Scan for the cell matching the given text and deliver its [X, Y] coordinate at center. 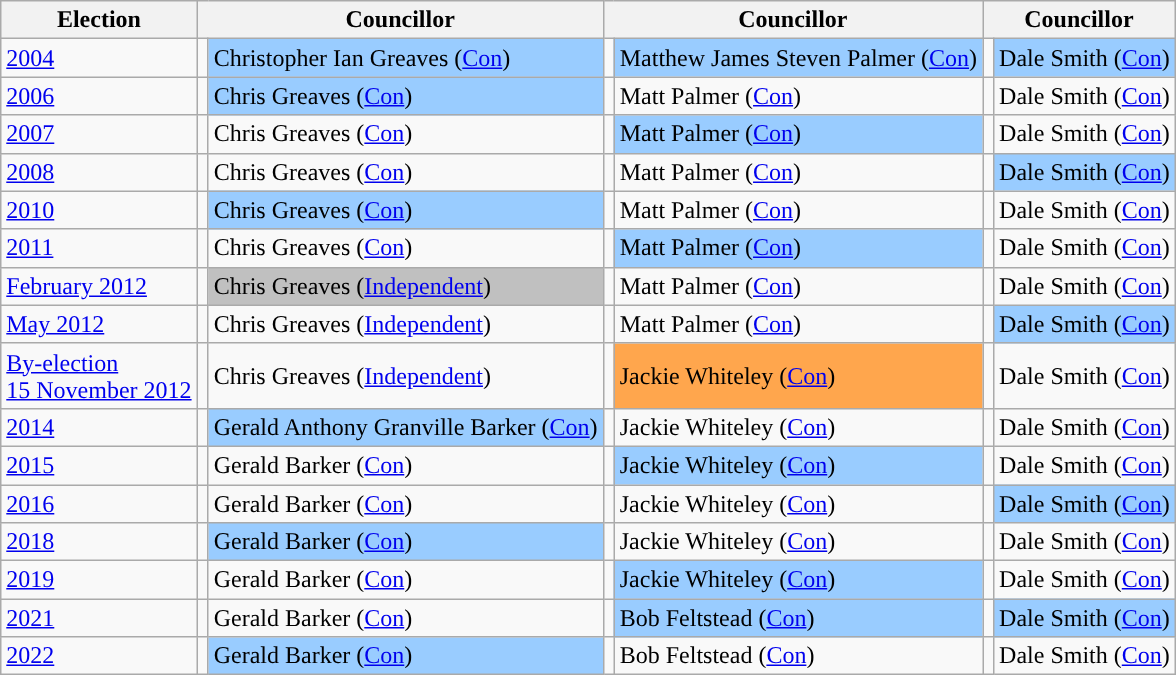
2006 [99, 96]
February 2012 [99, 286]
Christopher Ian Greaves (Con) [406, 58]
Election [99, 20]
2014 [99, 427]
2007 [99, 134]
2015 [99, 465]
May 2012 [99, 324]
2011 [99, 248]
2022 [99, 656]
2019 [99, 580]
2021 [99, 618]
2010 [99, 210]
Matthew James Steven Palmer (Con) [798, 58]
2018 [99, 542]
Gerald Anthony Granville Barker (Con) [406, 427]
2008 [99, 172]
2016 [99, 503]
2004 [99, 58]
By-election15 November 2012 [99, 376]
